Identify which cell holds the provided text, then report its (X, Y) central coordinate. 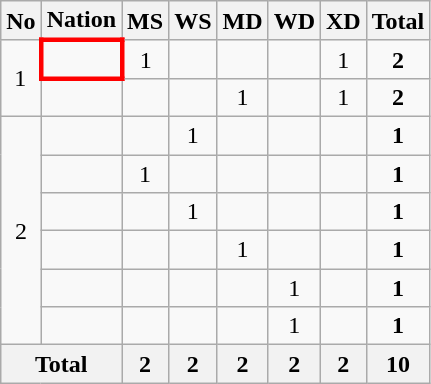
Nation (81, 21)
10 (398, 364)
XD (344, 21)
WD (294, 21)
MS (146, 21)
MD (242, 21)
No (21, 21)
WS (193, 21)
